Extract the (x, y) coordinate from the center of the cell holding the provided text.  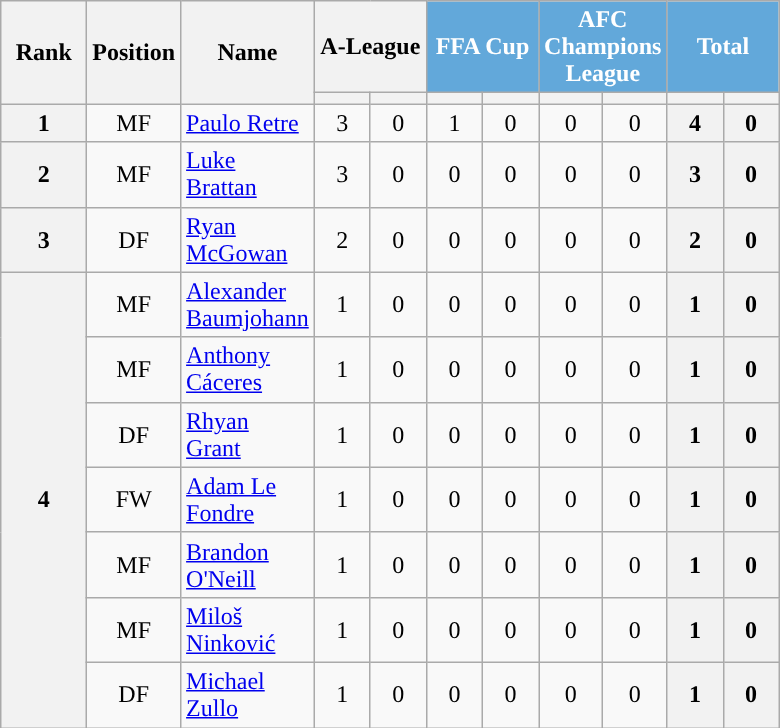
FFA Cup (482, 47)
Miloš Ninković (248, 630)
Paulo Retre (248, 123)
Anthony Cáceres (248, 370)
Name (248, 52)
Adam Le Fondre (248, 500)
A-League (370, 47)
Rank (44, 52)
Michael Zullo (248, 694)
Rhyan Grant (248, 434)
FW (134, 500)
AFC Champions League (603, 47)
Brandon O'Neill (248, 564)
Luke Brattan (248, 174)
Alexander Baumjohann (248, 304)
Total (723, 47)
Position (134, 52)
Ryan McGowan (248, 240)
